For the text-containing cell, return its midpoint in [x, y] coordinate format. 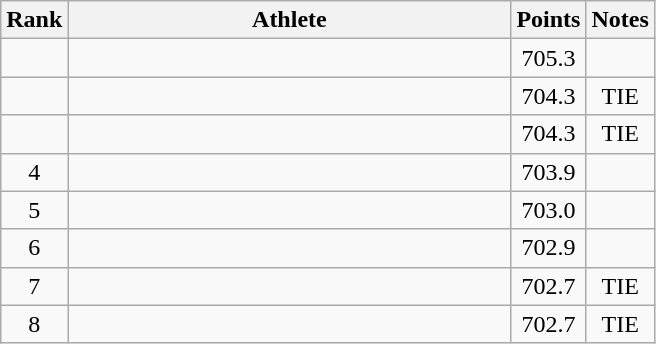
8 [34, 324]
703.0 [548, 210]
703.9 [548, 172]
Rank [34, 20]
Notes [620, 20]
5 [34, 210]
Points [548, 20]
7 [34, 286]
705.3 [548, 58]
6 [34, 248]
4 [34, 172]
702.9 [548, 248]
Athlete [290, 20]
